Capture the cell that displays the provided text and extract its (x, y) central coordinate. 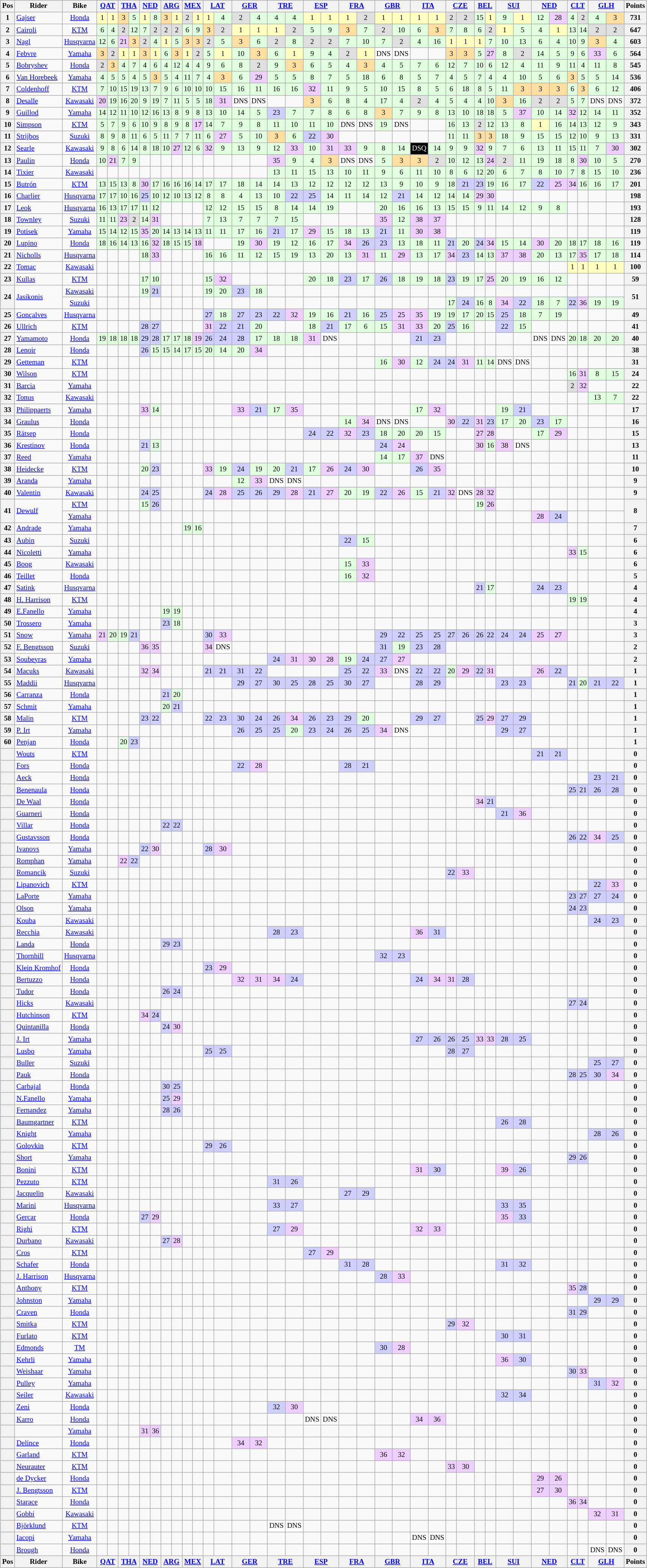
Ivanovs (38, 849)
Coldenhoff (38, 89)
57 (8, 707)
128 (635, 220)
603 (635, 42)
J. Irt (38, 1039)
Hutchinson (38, 1016)
Lupino (38, 244)
Kehrli (38, 1360)
Pauk (38, 1075)
Soubeyras (38, 659)
352 (635, 113)
Trossero (38, 624)
Yamamoto (38, 339)
Furlato (38, 1336)
Philippaerts (38, 410)
Björklund (38, 1526)
Bobryshev (38, 66)
Landa (38, 944)
DSQ (419, 149)
Schafer (38, 1265)
Malin (38, 719)
LaPorte (38, 897)
Nicoletti (38, 552)
Brough (38, 1550)
Leok (38, 208)
60 (8, 742)
Rätsep (38, 434)
Romancik (38, 873)
Cros (38, 1253)
545 (635, 66)
Righi (38, 1229)
Gercar (38, 1217)
Aubin (38, 540)
42 (8, 529)
Karro (38, 1419)
45 (8, 564)
Nagl (38, 42)
Neurauter (38, 1467)
Getteman (38, 363)
Fors (38, 766)
Carbajal (38, 1087)
Benenaula (38, 790)
Kullas (38, 279)
198 (635, 196)
270 (635, 161)
331 (635, 137)
Tixier (38, 172)
55 (8, 683)
Tomac (38, 268)
Paulin (38, 161)
E.Fanello (38, 612)
Gonçalves (38, 315)
564 (635, 54)
Klein Kromhof (38, 968)
Jasikonis (38, 297)
Pezzuto (38, 1182)
Knight (38, 1134)
Edmonds (38, 1348)
Heidecke (38, 469)
43 (8, 540)
Craven (38, 1312)
Charlier (38, 196)
193 (635, 208)
Townley (38, 220)
Snow (38, 635)
Lusbo (38, 1051)
47 (8, 588)
Fernandez (38, 1111)
Romphan (38, 861)
Baumgartner (38, 1123)
Golovkin (38, 1146)
Macuks (38, 671)
53 (8, 659)
J. Bengtsson (38, 1491)
Zeni (38, 1407)
Graulus (38, 422)
Tudor (38, 992)
236 (635, 172)
H. Harrison (38, 600)
Van Horebeek (38, 77)
Aeck (38, 778)
Durbano (38, 1241)
N.Fanello (38, 1099)
50 (8, 624)
Boog (38, 564)
56 (8, 695)
Iacopi (38, 1538)
Cairoli (38, 30)
Barcia (38, 386)
Starace (38, 1502)
Jacquelin (38, 1194)
Searle (38, 149)
100 (635, 268)
Anthony (38, 1289)
Lipanovich (38, 885)
46 (8, 576)
Guillod (38, 113)
58 (8, 719)
Gustavsson (38, 837)
Thornhill (38, 956)
731 (635, 18)
343 (635, 125)
48 (8, 600)
Carranza (38, 695)
302 (635, 149)
Garland (38, 1455)
F. Bengtsson (38, 647)
Simpson (38, 125)
Valentin (38, 493)
Nicholls (38, 256)
Lenoir (38, 351)
Ullrich (38, 327)
Desalle (38, 101)
de Dycker (38, 1479)
Johnston (38, 1300)
Penjan (38, 742)
De Waal (38, 802)
54 (8, 671)
Pulley (38, 1384)
Buller (38, 1063)
Aranda (38, 481)
Andrade (38, 529)
TM (80, 1348)
Weishaar (38, 1372)
44 (8, 552)
Hicks (38, 1004)
Strijbos (38, 137)
Tonus (38, 398)
Potisek (38, 232)
Krestinov (38, 445)
Bonini (38, 1170)
Schmit (38, 707)
J. Harrison (38, 1277)
Recchia (38, 932)
Smitka (38, 1324)
Delince (38, 1443)
Marini (38, 1205)
Olson (38, 909)
Febvre (38, 54)
52 (8, 647)
Quintanilla (38, 1028)
Maddii (38, 683)
Teillet (38, 576)
406 (635, 89)
Kouba (38, 921)
Guarneri (38, 814)
Short (38, 1158)
Gobbi (38, 1514)
Reed (38, 457)
Wouts (38, 754)
Dewulf (38, 510)
Seiler (38, 1395)
P. Irt (38, 731)
Satink (38, 588)
Gajser (38, 18)
Villar (38, 826)
536 (635, 77)
Butrón (38, 184)
Wilson (38, 374)
372 (635, 101)
647 (635, 30)
201 (635, 184)
114 (635, 256)
Bertuzzo (38, 980)
